Locate the cell with the specified text and output its (x, y) center coordinate. 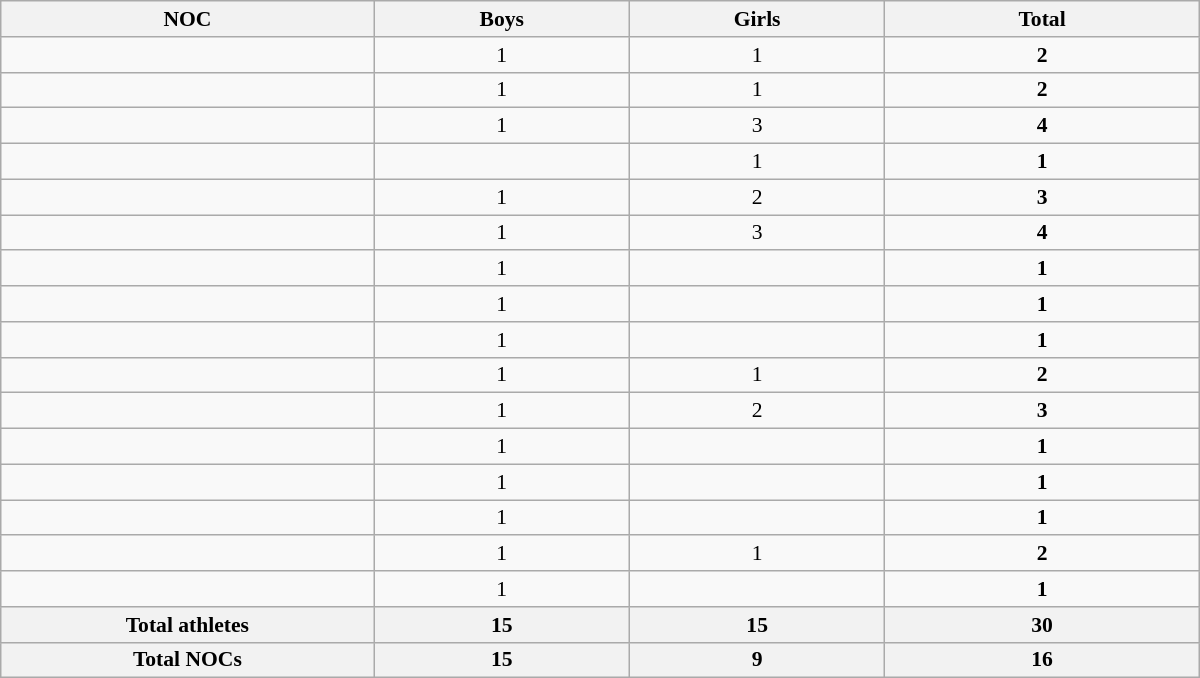
NOC (188, 19)
Total NOCs (188, 660)
Total (1042, 19)
16 (1042, 660)
30 (1042, 625)
9 (756, 660)
Girls (756, 19)
Boys (502, 19)
Total athletes (188, 625)
